Find where the given text appears and provide that cell's center as (X, Y) coordinate. 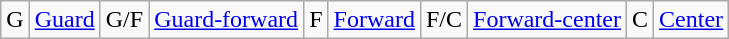
F/C (444, 20)
Guard-forward (226, 20)
Forward-center (548, 20)
Center (692, 20)
G (15, 20)
G/F (124, 20)
Guard (64, 20)
F (316, 20)
Forward (374, 20)
C (640, 20)
